Scan for the cell matching the given text and deliver its (x, y) coordinate at center. 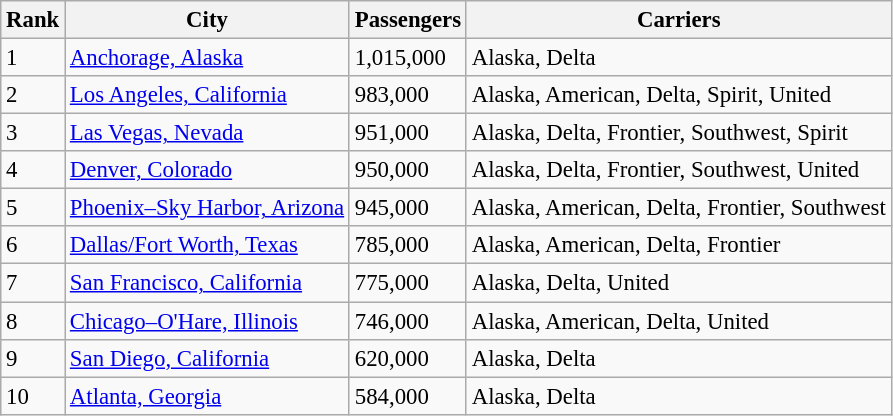
Carriers (678, 20)
Los Angeles, California (208, 95)
Anchorage, Alaska (208, 58)
City (208, 20)
Alaska, Delta, Frontier, Southwest, Spirit (678, 133)
Phoenix–Sky Harbor, Arizona (208, 208)
Alaska, American, Delta, Spirit, United (678, 95)
Alaska, Delta, United (678, 283)
3 (33, 133)
950,000 (408, 170)
951,000 (408, 133)
2 (33, 95)
Alaska, American, Delta, Frontier, Southwest (678, 208)
1,015,000 (408, 58)
Chicago–O'Hare, Illinois (208, 321)
584,000 (408, 396)
4 (33, 170)
1 (33, 58)
7 (33, 283)
Denver, Colorado (208, 170)
Alaska, American, Delta, Frontier (678, 245)
Alaska, American, Delta, United (678, 321)
785,000 (408, 245)
Dallas/Fort Worth, Texas (208, 245)
5 (33, 208)
San Diego, California (208, 358)
775,000 (408, 283)
8 (33, 321)
Alaska, Delta, Frontier, Southwest, United (678, 170)
6 (33, 245)
Rank (33, 20)
746,000 (408, 321)
983,000 (408, 95)
Atlanta, Georgia (208, 396)
9 (33, 358)
620,000 (408, 358)
945,000 (408, 208)
San Francisco, California (208, 283)
Las Vegas, Nevada (208, 133)
Passengers (408, 20)
10 (33, 396)
